Scan for the cell matching the given text and deliver its [X, Y] coordinate at center. 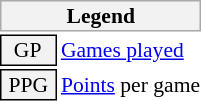
GP [28, 50]
Points per game [130, 85]
PPG [28, 85]
Games played [130, 50]
